Determine the [X, Y] coordinate at the center of the cell enclosing the given text.  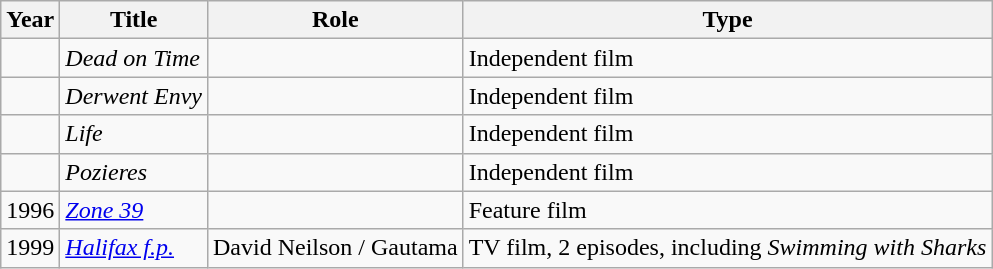
1996 [30, 210]
TV film, 2 episodes, including Swimming with Sharks [728, 248]
1999 [30, 248]
Title [134, 20]
Year [30, 20]
Dead on Time [134, 58]
Life [134, 134]
Feature film [728, 210]
Role [335, 20]
Pozieres [134, 172]
Derwent Envy [134, 96]
David Neilson / Gautama [335, 248]
Zone 39 [134, 210]
Type [728, 20]
Halifax f.p. [134, 248]
